Provide the [x, y] coordinate of the cell's center where the given text is located.  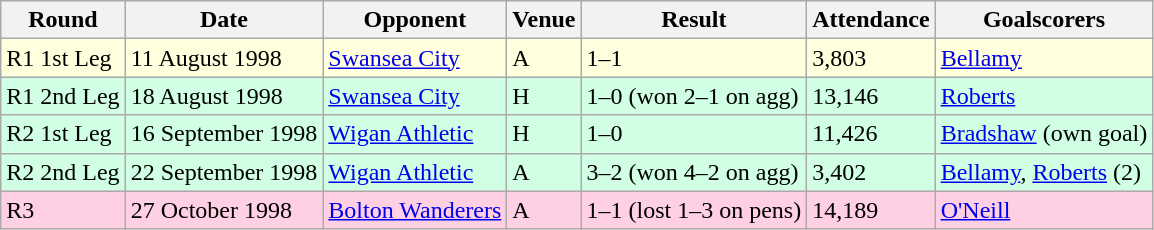
18 August 1998 [224, 96]
Venue [544, 20]
Goalscorers [1044, 20]
R1 2nd Leg [63, 96]
11 August 1998 [224, 58]
O'Neill [1044, 210]
22 September 1998 [224, 172]
16 September 1998 [224, 134]
27 October 1998 [224, 210]
Bolton Wanderers [415, 210]
R2 1st Leg [63, 134]
Attendance [871, 20]
1–0 [694, 134]
Opponent [415, 20]
Round [63, 20]
Bradshaw (own goal) [1044, 134]
Date [224, 20]
1–1 (lost 1–3 on pens) [694, 210]
3,402 [871, 172]
Bellamy [1044, 58]
R3 [63, 210]
Result [694, 20]
R2 2nd Leg [63, 172]
14,189 [871, 210]
Bellamy, Roberts (2) [1044, 172]
1–1 [694, 58]
3,803 [871, 58]
3–2 (won 4–2 on agg) [694, 172]
13,146 [871, 96]
11,426 [871, 134]
R1 1st Leg [63, 58]
Roberts [1044, 96]
1–0 (won 2–1 on agg) [694, 96]
